Determine the [x, y] coordinate at the center of the cell enclosing the given text.  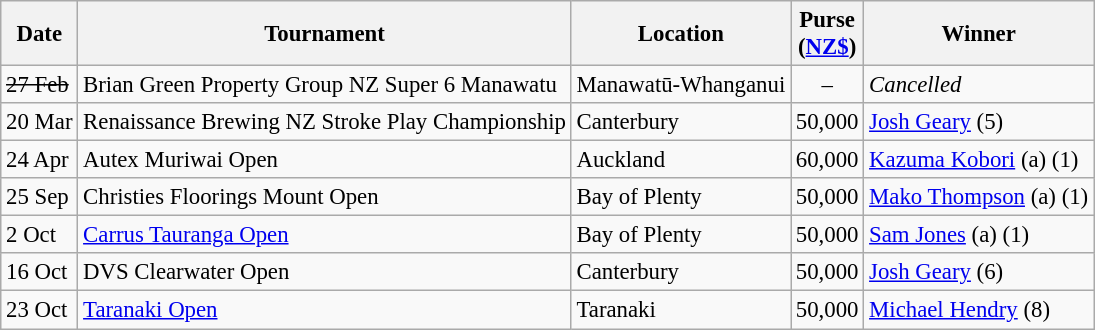
Kazuma Kobori (a) (1) [979, 160]
Christies Floorings Mount Open [324, 197]
Purse(NZ$) [828, 34]
Winner [979, 34]
Auckland [680, 160]
27 Feb [40, 85]
Date [40, 34]
Renaissance Brewing NZ Stroke Play Championship [324, 122]
– [828, 85]
16 Oct [40, 273]
Josh Geary (5) [979, 122]
Autex Muriwai Open [324, 160]
Josh Geary (6) [979, 273]
20 Mar [40, 122]
Tournament [324, 34]
Michael Hendry (8) [979, 310]
24 Apr [40, 160]
Mako Thompson (a) (1) [979, 197]
Manawatū-Whanganui [680, 85]
Taranaki Open [324, 310]
60,000 [828, 160]
2 Oct [40, 235]
Carrus Tauranga Open [324, 235]
Sam Jones (a) (1) [979, 235]
Taranaki [680, 310]
25 Sep [40, 197]
Location [680, 34]
Brian Green Property Group NZ Super 6 Manawatu [324, 85]
Cancelled [979, 85]
DVS Clearwater Open [324, 273]
23 Oct [40, 310]
